Return the [X, Y] coordinate for the center point of the cell that contains the specified text.  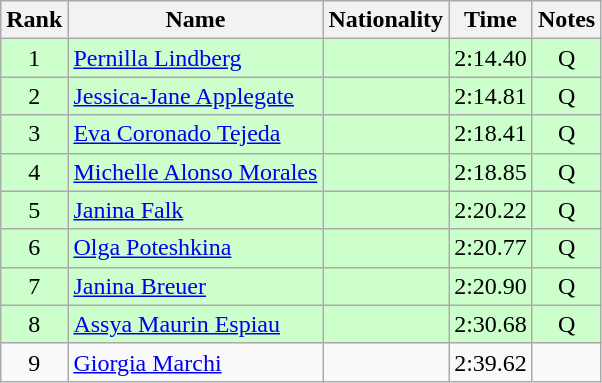
2:39.62 [491, 362]
2:20.22 [491, 210]
Michelle Alonso Morales [196, 172]
Rank [34, 20]
3 [34, 134]
Olga Poteshkina [196, 248]
Janina Falk [196, 210]
2:14.81 [491, 96]
Eva Coronado Tejeda [196, 134]
5 [34, 210]
Pernilla Lindberg [196, 58]
7 [34, 286]
Janina Breuer [196, 286]
Nationality [386, 20]
Time [491, 20]
8 [34, 324]
2 [34, 96]
Name [196, 20]
Jessica-Jane Applegate [196, 96]
1 [34, 58]
2:20.90 [491, 286]
2:20.77 [491, 248]
2:14.40 [491, 58]
2:18.41 [491, 134]
Assya Maurin Espiau [196, 324]
4 [34, 172]
9 [34, 362]
Notes [566, 20]
2:18.85 [491, 172]
6 [34, 248]
2:30.68 [491, 324]
Giorgia Marchi [196, 362]
